Provide the (X, Y) coordinate of the cell's center where the given text is located.  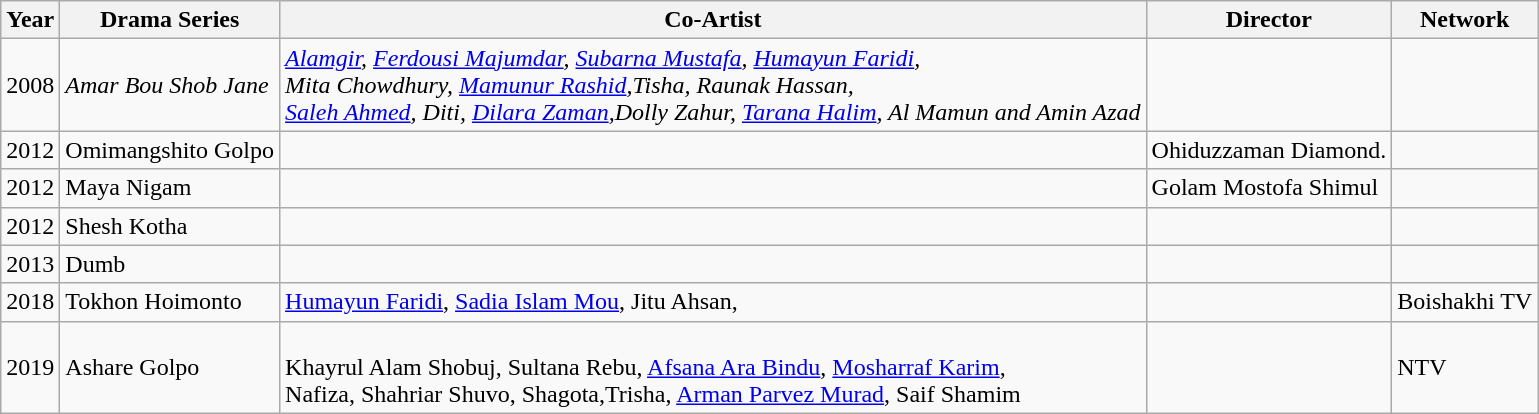
Year (30, 20)
Boishakhi TV (1465, 302)
2008 (30, 85)
Amar Bou Shob Jane (170, 85)
Omimangshito Golpo (170, 150)
Golam Mostofa Shimul (1269, 188)
Ashare Golpo (170, 367)
Shesh Kotha (170, 226)
Ohiduzzaman Diamond. (1269, 150)
2018 (30, 302)
Maya Nigam (170, 188)
Tokhon Hoimonto (170, 302)
NTV (1465, 367)
Co-Artist (713, 20)
Humayun Faridi, Sadia Islam Mou, Jitu Ahsan, (713, 302)
Khayrul Alam Shobuj, Sultana Rebu, Afsana Ara Bindu, Mosharraf Karim,Nafiza, Shahriar Shuvo, Shagota,Trisha, Arman Parvez Murad, Saif Shamim (713, 367)
2019 (30, 367)
Dumb (170, 264)
2013 (30, 264)
Drama Series (170, 20)
Director (1269, 20)
Network (1465, 20)
